For the text-containing cell, return its midpoint in (x, y) coordinate format. 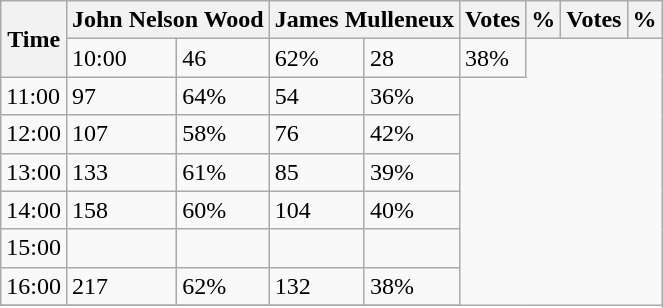
85 (316, 172)
76 (316, 134)
61% (223, 172)
60% (223, 210)
58% (223, 134)
James Mulleneux (364, 20)
Time (34, 39)
64% (223, 96)
36% (412, 96)
40% (412, 210)
54 (316, 96)
46 (223, 58)
28 (412, 58)
107 (121, 134)
13:00 (34, 172)
14:00 (34, 210)
15:00 (34, 248)
133 (121, 172)
John Nelson Wood (168, 20)
158 (121, 210)
97 (121, 96)
104 (316, 210)
42% (412, 134)
217 (121, 286)
132 (316, 286)
39% (412, 172)
16:00 (34, 286)
12:00 (34, 134)
10:00 (121, 58)
11:00 (34, 96)
